Capture the cell that displays the provided text and extract its (x, y) central coordinate. 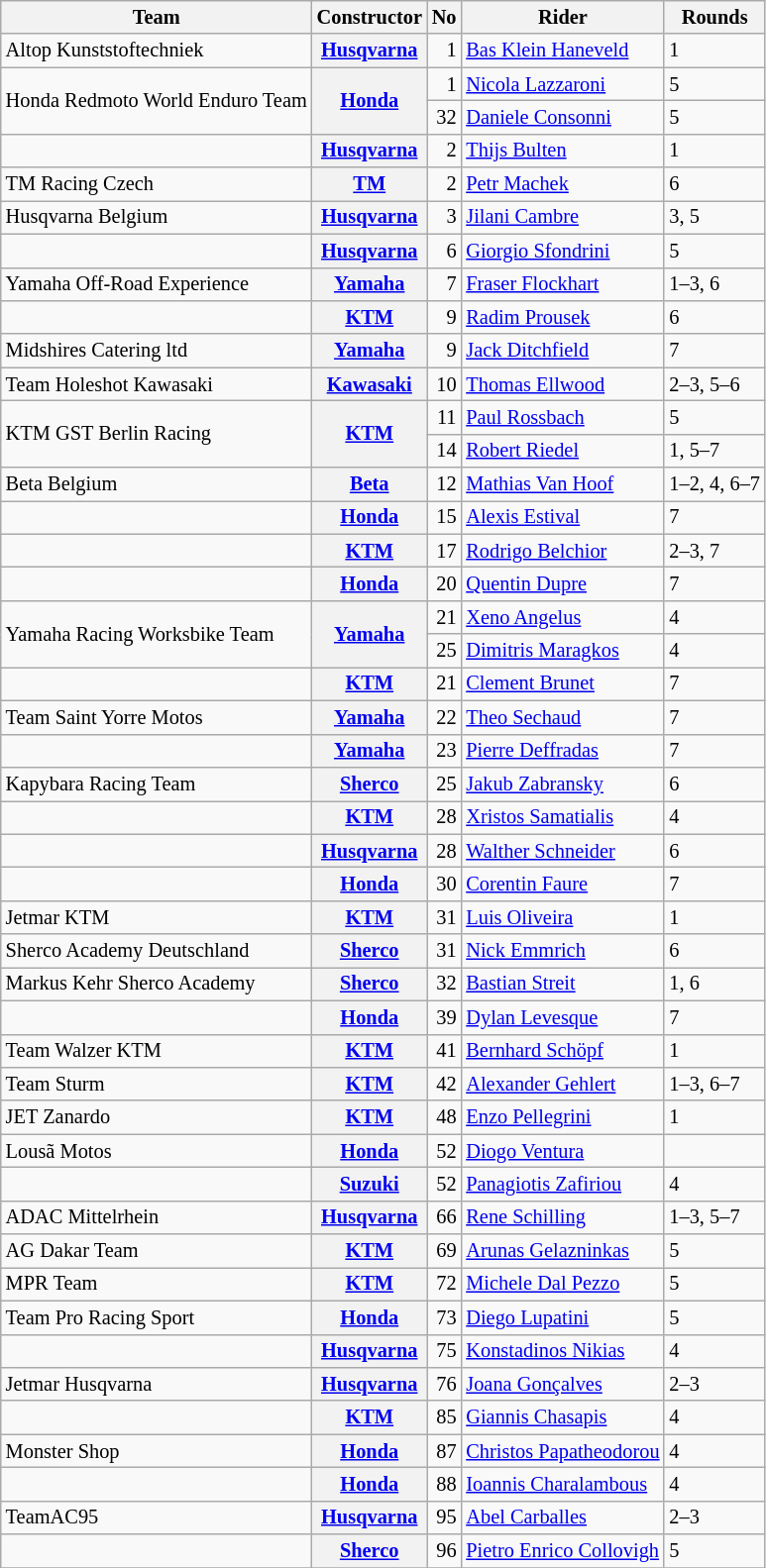
12 (444, 484)
TM Racing Czech (157, 184)
No (444, 17)
Jack Ditchfield (563, 351)
Team Sturm (157, 1084)
Markus Kehr Sherco Academy (157, 984)
76 (444, 1384)
Corentin Faure (563, 884)
Rene Schilling (563, 1217)
Panagiotis Zafiriou (563, 1184)
Nick Emmrich (563, 951)
Yamaha Off-Road Experience (157, 284)
Theo Sechaud (563, 717)
Lousã Motos (157, 1151)
Dylan Levesque (563, 1017)
Thomas Ellwood (563, 384)
75 (444, 1351)
69 (444, 1251)
85 (444, 1417)
Konstadinos Nikias (563, 1351)
Christos Papatheodorou (563, 1451)
AG Dakar Team (157, 1251)
Constructor (370, 17)
Altop Kunststoftechniek (157, 51)
Honda Redmoto World Enduro Team (157, 101)
Walther Schneider (563, 851)
1–3, 5–7 (713, 1217)
ADAC Mittelrhein (157, 1217)
Petr Machek (563, 184)
1–3, 6 (713, 284)
Bas Klein Haneveld (563, 51)
Clement Brunet (563, 683)
11 (444, 417)
3, 5 (713, 217)
Quentin Dupre (563, 583)
Yamaha Racing Worksbike Team (157, 634)
Suzuki (370, 1184)
Luis Oliveira (563, 917)
Giannis Chasapis (563, 1417)
87 (444, 1451)
20 (444, 583)
Michele Dal Pezzo (563, 1284)
39 (444, 1017)
42 (444, 1084)
Bernhard Schöpf (563, 1051)
Jetmar KTM (157, 917)
2–3, 7 (713, 551)
Kawasaki (370, 384)
Mathias Van Hoof (563, 484)
Team Pro Racing Sport (157, 1317)
10 (444, 384)
30 (444, 884)
MPR Team (157, 1284)
Xristos Samatialis (563, 817)
Fraser Flockhart (563, 284)
1, 5–7 (713, 451)
Sherco Academy Deutschland (157, 951)
Team Saint Yorre Motos (157, 717)
Enzo Pellegrini (563, 1117)
48 (444, 1117)
14 (444, 451)
Rider (563, 17)
Alexis Estival (563, 517)
TeamAC95 (157, 1517)
66 (444, 1217)
Team Holeshot Kawasaki (157, 384)
Abel Carballes (563, 1517)
KTM GST Berlin Racing (157, 434)
Monster Shop (157, 1451)
Joana Gonçalves (563, 1384)
Giorgio Sfondrini (563, 251)
Pierre Deffradas (563, 751)
Kapybara Racing Team (157, 784)
1, 6 (713, 984)
Alexander Gehlert (563, 1084)
Daniele Consonni (563, 117)
22 (444, 717)
Rounds (713, 17)
1–2, 4, 6–7 (713, 484)
Paul Rossbach (563, 417)
Rodrigo Belchior (563, 551)
72 (444, 1284)
JET Zanardo (157, 1117)
Pietro Enrico Collovigh (563, 1551)
2–3, 5–6 (713, 384)
88 (444, 1484)
3 (444, 217)
Thijs Bulten (563, 151)
41 (444, 1051)
Team (157, 17)
17 (444, 551)
Diego Lupatini (563, 1317)
TM (370, 184)
Jilani Cambre (563, 217)
Team Walzer KTM (157, 1051)
96 (444, 1551)
1–3, 6–7 (713, 1084)
Dimitris Maragkos (563, 651)
Husqvarna Belgium (157, 217)
Radim Prousek (563, 317)
Arunas Gelazninkas (563, 1251)
Jetmar Husqvarna (157, 1384)
Beta (370, 484)
Nicola Lazzaroni (563, 84)
23 (444, 751)
Ioannis Charalambous (563, 1484)
Beta Belgium (157, 484)
Xeno Angelus (563, 617)
Midshires Catering ltd (157, 351)
Bastian Streit (563, 984)
73 (444, 1317)
15 (444, 517)
Robert Riedel (563, 451)
Jakub Zabransky (563, 784)
95 (444, 1517)
Diogo Ventura (563, 1151)
